Capture the cell that displays the provided text and extract its (X, Y) central coordinate. 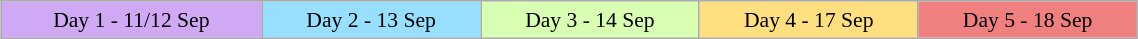
Day 1 - 11/12 Sep (132, 20)
Day 5 - 18 Sep (1028, 20)
Day 4 - 17 Sep (808, 20)
Day 2 - 13 Sep (372, 20)
Day 3 - 14 Sep (590, 20)
